Scan for the cell matching the given text and deliver its (x, y) coordinate at center. 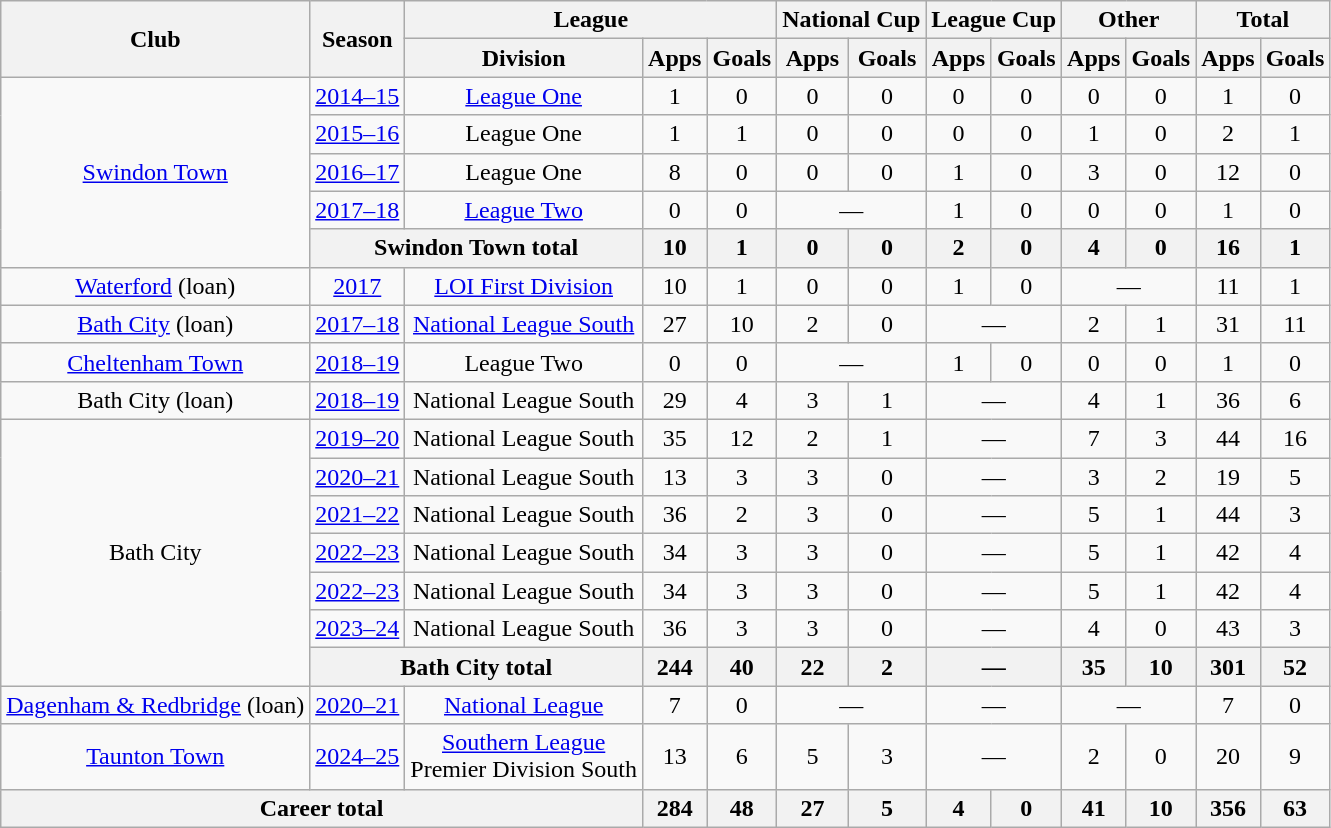
9 (1295, 756)
22 (813, 667)
43 (1228, 629)
41 (1094, 808)
Cheltenham Town (156, 362)
Bath City total (476, 667)
Season (358, 39)
Division (524, 58)
Swindon Town (156, 172)
Taunton Town (156, 756)
2014–15 (358, 96)
8 (675, 172)
2015–16 (358, 134)
League (591, 20)
2017 (358, 286)
19 (1228, 477)
Total (1263, 20)
63 (1295, 808)
48 (742, 808)
2021–22 (358, 515)
Other (1129, 20)
Waterford (loan) (156, 286)
Career total (322, 808)
2019–20 (358, 438)
National Cup (852, 20)
31 (1228, 324)
244 (675, 667)
National League (524, 705)
40 (742, 667)
2016–17 (358, 172)
20 (1228, 756)
2024–25 (358, 756)
LOI First Division (524, 286)
52 (1295, 667)
2023–24 (358, 629)
284 (675, 808)
Dagenham & Redbridge (loan) (156, 705)
League Cup (994, 20)
Southern LeaguePremier Division South (524, 756)
Club (156, 39)
Swindon Town total (476, 248)
29 (675, 400)
356 (1228, 808)
Bath City (156, 552)
301 (1228, 667)
